Provide the (X, Y) coordinate of the cell's center where the given text is located.  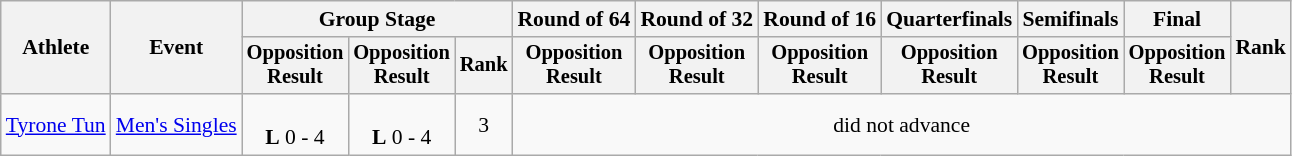
did not advance (901, 124)
Men's Singles (176, 124)
Final (1178, 19)
Group Stage (378, 19)
Round of 64 (574, 19)
3 (484, 124)
Round of 32 (696, 19)
Semifinals (1070, 19)
Athlete (56, 48)
Event (176, 48)
Quarterfinals (949, 19)
Round of 16 (820, 19)
Tyrone Tun (56, 124)
